Extract the [x, y] coordinate from the center of the cell holding the provided text.  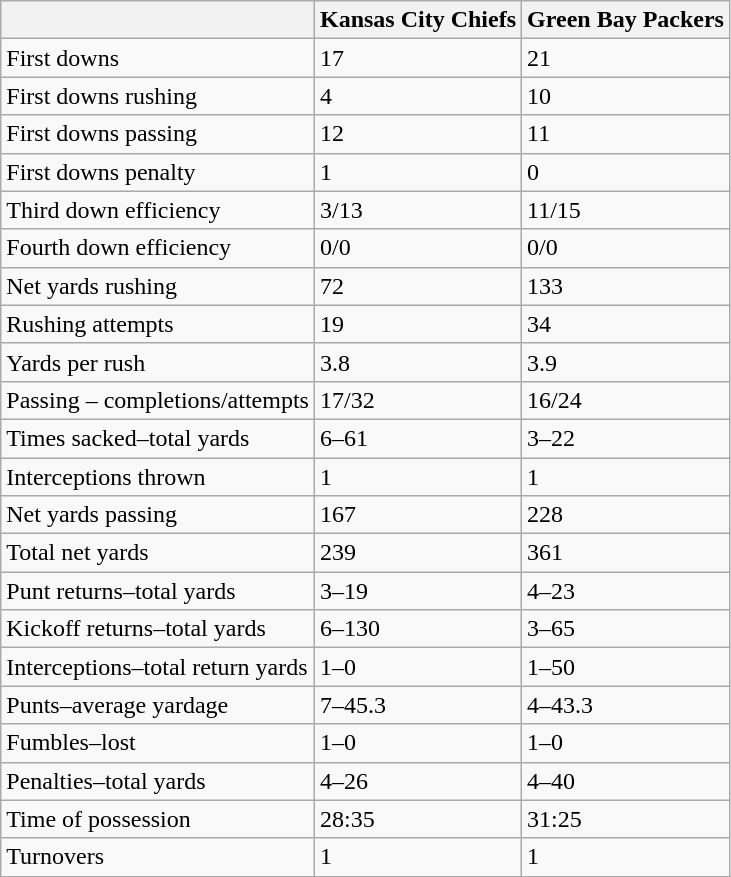
0 [626, 172]
Turnovers [158, 857]
7–45.3 [418, 705]
3–65 [626, 629]
First downs penalty [158, 172]
133 [626, 286]
Punts–average yardage [158, 705]
3/13 [418, 210]
Fourth down efficiency [158, 248]
21 [626, 58]
3.8 [418, 362]
First downs rushing [158, 96]
Yards per rush [158, 362]
31:25 [626, 819]
Punt returns–total yards [158, 591]
28:35 [418, 819]
Penalties–total yards [158, 781]
4–23 [626, 591]
19 [418, 324]
72 [418, 286]
Times sacked–total yards [158, 438]
First downs [158, 58]
239 [418, 553]
Rushing attempts [158, 324]
Green Bay Packers [626, 20]
Third down efficiency [158, 210]
3–22 [626, 438]
17/32 [418, 400]
6–61 [418, 438]
11/15 [626, 210]
34 [626, 324]
Net yards rushing [158, 286]
12 [418, 134]
4–26 [418, 781]
3.9 [626, 362]
4 [418, 96]
228 [626, 515]
11 [626, 134]
Interceptions–total return yards [158, 667]
Fumbles–lost [158, 743]
361 [626, 553]
Total net yards [158, 553]
4–43.3 [626, 705]
First downs passing [158, 134]
167 [418, 515]
Kickoff returns–total yards [158, 629]
Time of possession [158, 819]
Passing – completions/attempts [158, 400]
10 [626, 96]
4–40 [626, 781]
Kansas City Chiefs [418, 20]
Interceptions thrown [158, 477]
6–130 [418, 629]
16/24 [626, 400]
Net yards passing [158, 515]
3–19 [418, 591]
17 [418, 58]
1–50 [626, 667]
